Return the [x, y] coordinate for the center point of the cell that contains the specified text.  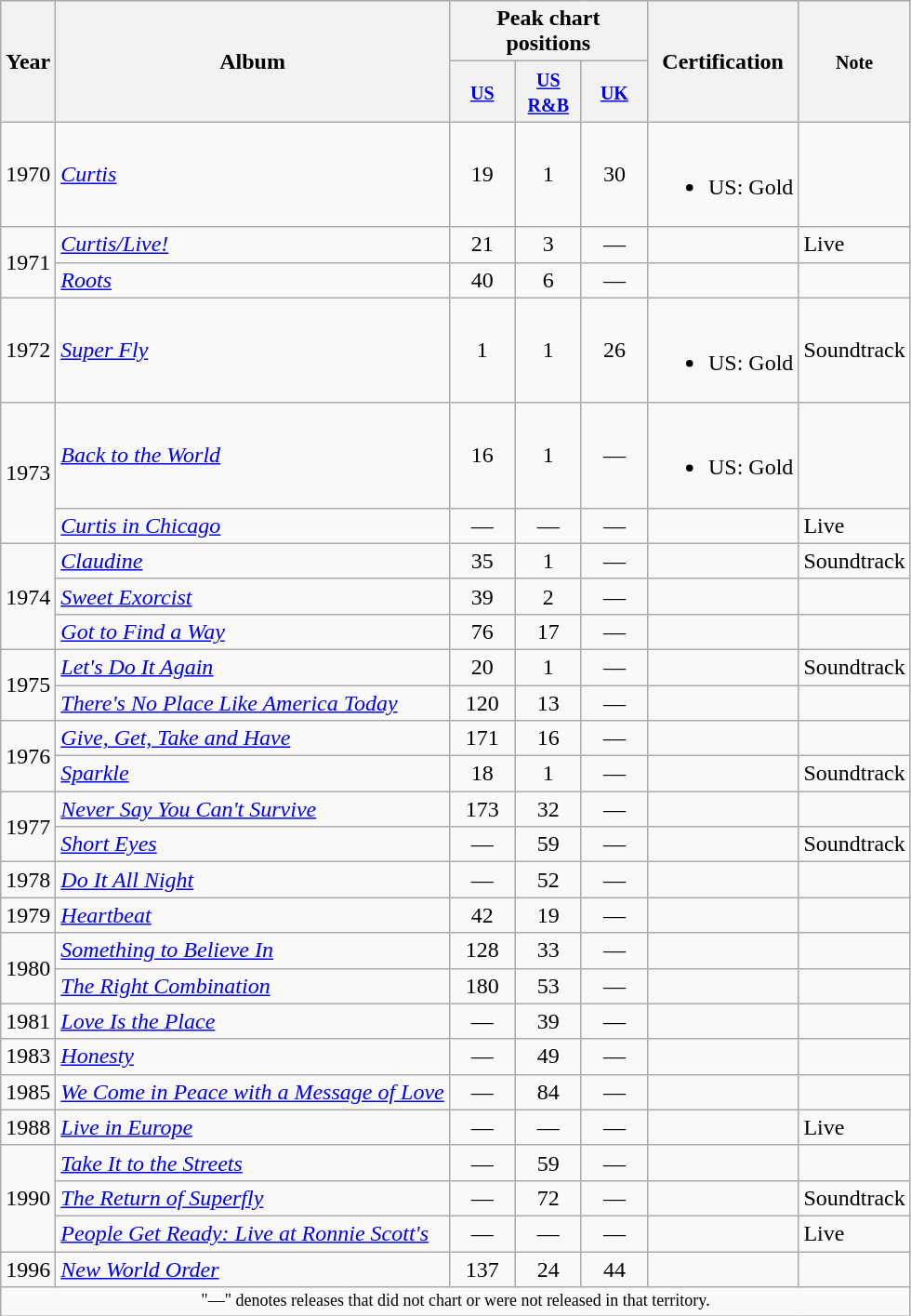
1988 [28, 1127]
1977 [28, 827]
Curtis [253, 175]
1973 [28, 472]
3 [548, 245]
Sparkle [253, 774]
Sweet Exorcist [253, 596]
Short Eyes [253, 844]
180 [482, 986]
Peak chart positions [548, 32]
1971 [28, 262]
Do It All Night [253, 880]
76 [482, 631]
18 [482, 774]
6 [548, 280]
53 [548, 986]
Year [28, 61]
Claudine [253, 561]
42 [482, 915]
US R&B [548, 91]
Got to Find a Way [253, 631]
35 [482, 561]
26 [614, 350]
1976 [28, 756]
1981 [28, 1021]
1980 [28, 968]
1985 [28, 1092]
1979 [28, 915]
52 [548, 880]
171 [482, 738]
1974 [28, 596]
US [482, 91]
128 [482, 950]
173 [482, 809]
137 [482, 1269]
New World Order [253, 1269]
2 [548, 596]
Curtis in Chicago [253, 525]
Something to Believe In [253, 950]
20 [482, 667]
Super Fly [253, 350]
The Right Combination [253, 986]
1996 [28, 1269]
People Get Ready: Live at Ronnie Scott's [253, 1233]
The Return of Superfly [253, 1198]
24 [548, 1269]
1978 [28, 880]
44 [614, 1269]
Curtis/Live! [253, 245]
Roots [253, 280]
UK [614, 91]
Give, Get, Take and Have [253, 738]
"—" denotes releases that did not chart or were not released in that territory. [455, 1302]
Certification [722, 61]
120 [482, 702]
Let's Do It Again [253, 667]
21 [482, 245]
17 [548, 631]
There's No Place Like America Today [253, 702]
84 [548, 1092]
1990 [28, 1198]
Album [253, 61]
Heartbeat [253, 915]
32 [548, 809]
Never Say You Can't Survive [253, 809]
40 [482, 280]
Back to the World [253, 456]
72 [548, 1198]
Honesty [253, 1057]
Note [854, 61]
30 [614, 175]
Love Is the Place [253, 1021]
1970 [28, 175]
Live in Europe [253, 1127]
49 [548, 1057]
1972 [28, 350]
Take It to the Streets [253, 1163]
1975 [28, 685]
We Come in Peace with a Message of Love [253, 1092]
1983 [28, 1057]
13 [548, 702]
33 [548, 950]
